From the cell containing the given text, extract its center point as [X, Y] coordinate. 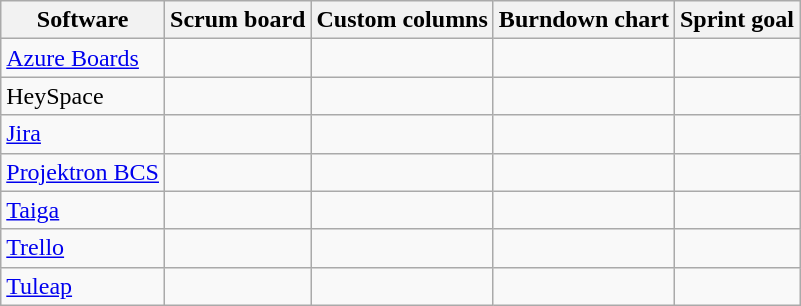
Software [83, 20]
Taiga [83, 210]
Custom columns [402, 20]
Sprint goal [736, 20]
Trello [83, 248]
Scrum board [238, 20]
Azure Boards [83, 58]
Tuleap [83, 286]
HeySpace [83, 96]
Jira [83, 134]
Projektron BCS [83, 172]
Burndown chart [584, 20]
